Identify which cell holds the provided text, then report its (X, Y) central coordinate. 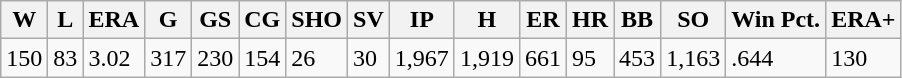
1,967 (422, 58)
1,919 (486, 58)
83 (66, 58)
Win Pct. (776, 20)
154 (262, 58)
SHO (317, 20)
317 (168, 58)
CG (262, 20)
L (66, 20)
1,163 (694, 58)
GS (216, 20)
IP (422, 20)
BB (638, 20)
ERA (114, 20)
ERA+ (864, 20)
.644 (776, 58)
ER (542, 20)
HR (590, 20)
30 (369, 58)
453 (638, 58)
130 (864, 58)
26 (317, 58)
661 (542, 58)
W (24, 20)
G (168, 20)
SO (694, 20)
3.02 (114, 58)
230 (216, 58)
95 (590, 58)
SV (369, 20)
150 (24, 58)
H (486, 20)
